For the text-containing cell, return its midpoint in (x, y) coordinate format. 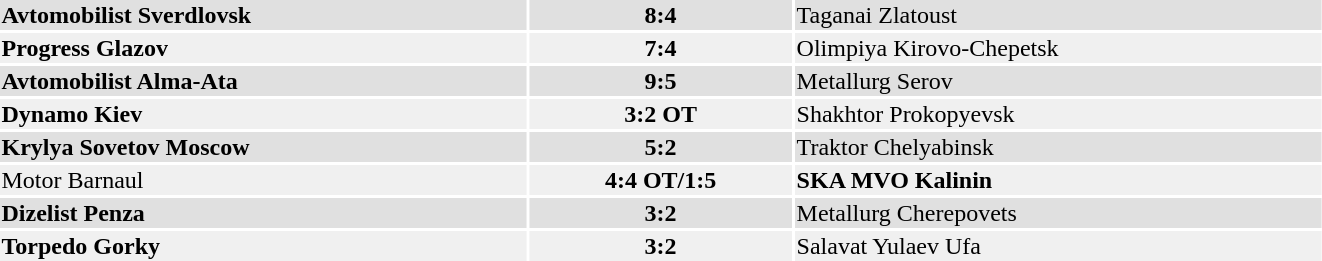
Progress Glazov (263, 48)
3:2 OT (660, 114)
Motor Barnaul (263, 180)
Krylya Sovetov Moscow (263, 147)
Taganai Zlatoust (1058, 15)
Traktor Chelyabinsk (1058, 147)
Dizelist Penza (263, 213)
Torpedo Gorky (263, 246)
SKA MVO Kalinin (1058, 180)
Shakhtor Prokopyevsk (1058, 114)
4:4 OT/1:5 (660, 180)
Metallurg Cherepovets (1058, 213)
Metallurg Serov (1058, 81)
Salavat Yulaev Ufa (1058, 246)
5:2 (660, 147)
Avtomobilist Alma-Ata (263, 81)
9:5 (660, 81)
Olimpiya Kirovo-Chepetsk (1058, 48)
7:4 (660, 48)
8:4 (660, 15)
Dynamo Kiev (263, 114)
Avtomobilist Sverdlovsk (263, 15)
